Search for the cell housing the specified text and yield its (X, Y) center coordinate. 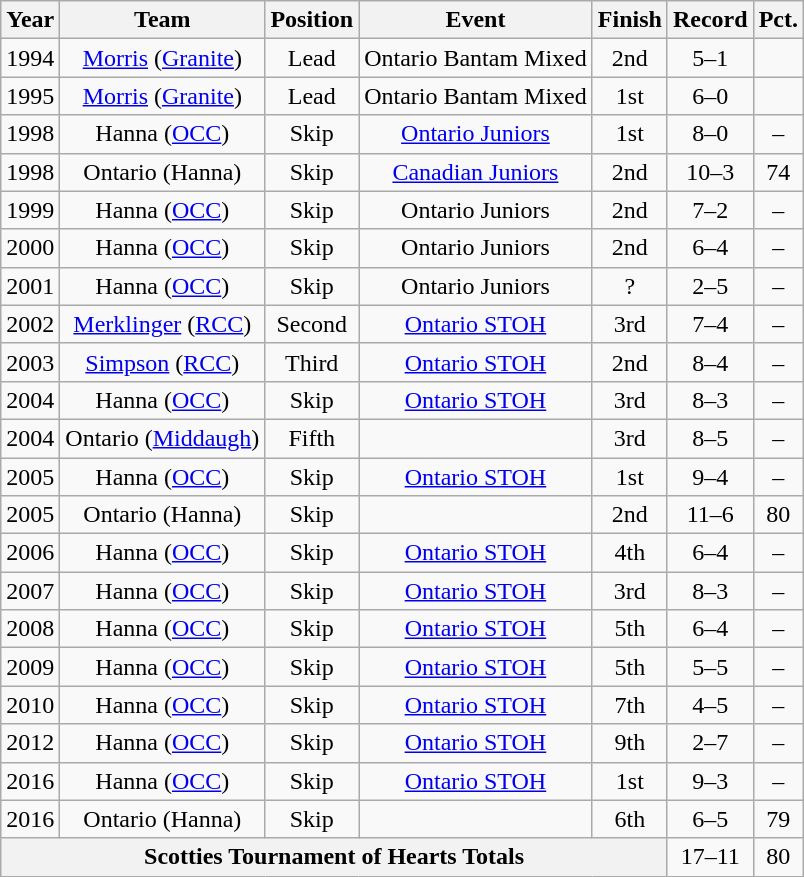
2006 (30, 553)
4th (630, 553)
Canadian Juniors (476, 172)
Year (30, 20)
? (630, 286)
5–1 (710, 58)
2008 (30, 629)
7–4 (710, 324)
9–3 (710, 781)
8–5 (710, 438)
Position (312, 20)
2–5 (710, 286)
8–4 (710, 362)
79 (778, 819)
4–5 (710, 705)
2001 (30, 286)
17–11 (710, 857)
2007 (30, 591)
Team (162, 20)
1994 (30, 58)
Scotties Tournament of Hearts Totals (334, 857)
1999 (30, 210)
Merklinger (RCC) (162, 324)
6th (630, 819)
1995 (30, 96)
Fifth (312, 438)
2003 (30, 362)
8–0 (710, 134)
Simpson (RCC) (162, 362)
11–6 (710, 515)
Third (312, 362)
9–4 (710, 477)
5–5 (710, 667)
2009 (30, 667)
Second (312, 324)
6–0 (710, 96)
2010 (30, 705)
7th (630, 705)
74 (778, 172)
Record (710, 20)
10–3 (710, 172)
9th (630, 743)
Ontario (Middaugh) (162, 438)
Finish (630, 20)
7–2 (710, 210)
6–5 (710, 819)
2012 (30, 743)
2002 (30, 324)
2–7 (710, 743)
Event (476, 20)
2000 (30, 248)
Pct. (778, 20)
